Identify which cell holds the provided text, then report its (x, y) central coordinate. 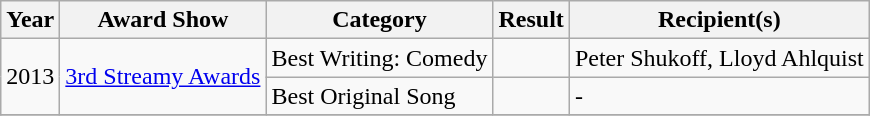
2013 (30, 77)
Peter Shukoff, Lloyd Ahlquist (719, 58)
Best Original Song (380, 96)
Category (380, 20)
Best Writing: Comedy (380, 58)
Recipient(s) (719, 20)
- (719, 96)
Award Show (163, 20)
Result (531, 20)
3rd Streamy Awards (163, 77)
Year (30, 20)
